Search for the cell housing the specified text and yield its (X, Y) center coordinate. 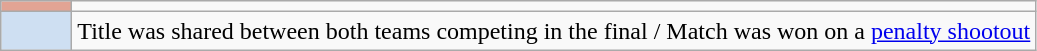
Title was shared between both teams competing in the final / Match was won on a penalty shootout (554, 31)
